Detect which cell encompasses the target text, then output its [X, Y] center coordinate. 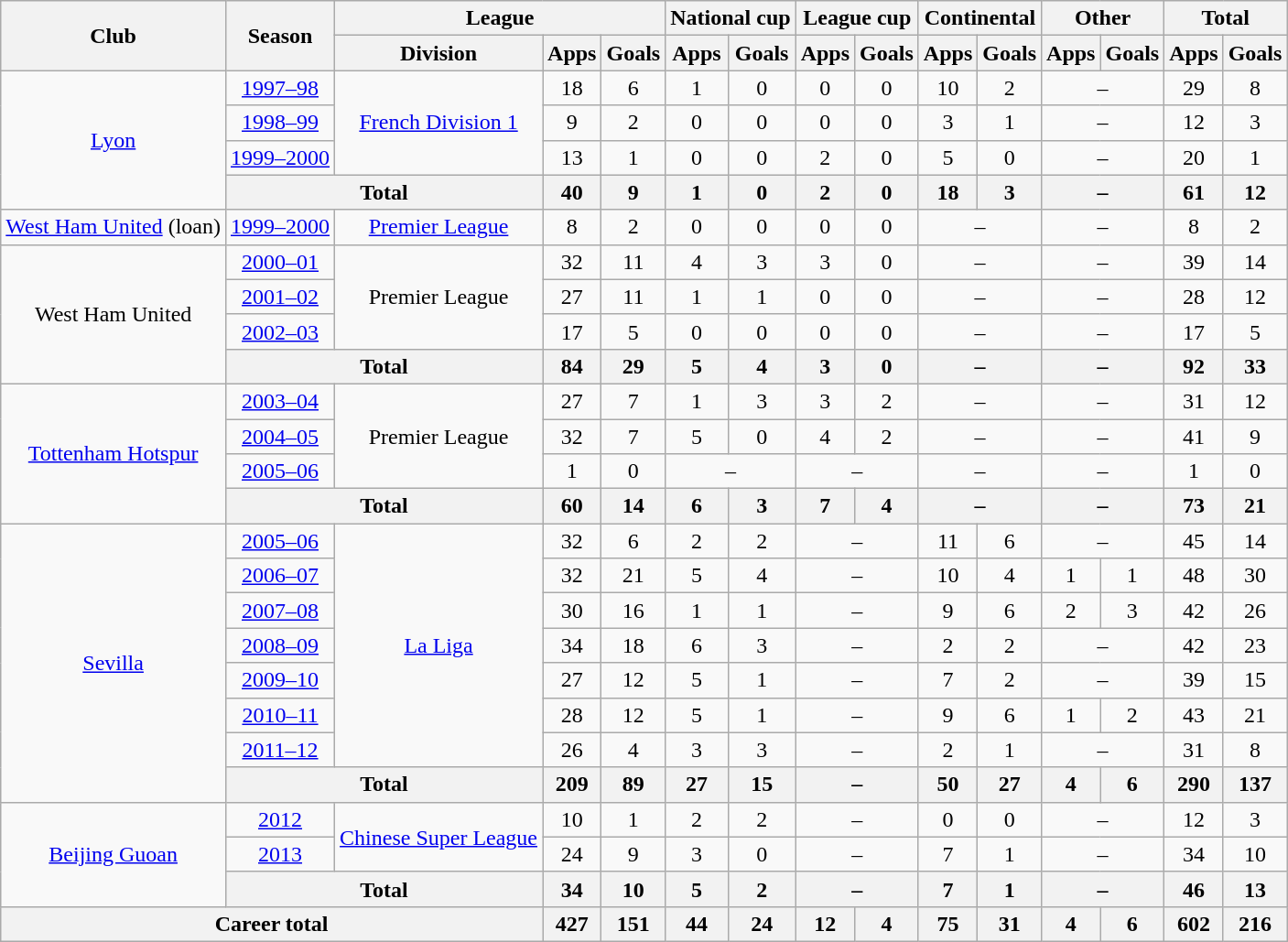
50 [947, 785]
Continental [980, 18]
2001–02 [280, 297]
2008–09 [280, 645]
2002–03 [280, 331]
2013 [280, 854]
League [500, 18]
44 [697, 924]
Chinese Super League [439, 837]
Tottenham Hotspur [114, 453]
Lyon [114, 140]
Season [280, 36]
92 [1194, 366]
45 [1194, 541]
602 [1194, 924]
La Liga [439, 645]
2000–01 [280, 262]
West Ham United [114, 314]
League cup [857, 18]
2007–08 [280, 611]
2012 [280, 819]
61 [1194, 192]
43 [1194, 715]
1998–99 [280, 123]
33 [1255, 366]
290 [1194, 785]
Other [1103, 18]
2006–07 [280, 576]
16 [633, 611]
427 [572, 924]
West Ham United (loan) [114, 227]
Beijing Guoan [114, 854]
73 [1194, 506]
National cup [731, 18]
46 [1194, 889]
2011–12 [280, 750]
1997–98 [280, 88]
89 [633, 785]
75 [947, 924]
2003–04 [280, 401]
2004–05 [280, 437]
84 [572, 366]
41 [1194, 437]
137 [1255, 785]
151 [633, 924]
60 [572, 506]
20 [1194, 157]
Career total [272, 924]
23 [1255, 645]
2010–11 [280, 715]
40 [572, 192]
209 [572, 785]
48 [1194, 576]
Division [439, 53]
French Division 1 [439, 123]
2009–10 [280, 680]
Sevilla [114, 663]
Club [114, 36]
216 [1255, 924]
